Pinpoint the cell where the given text exists, returning its (x, y) midpoint coordinate. 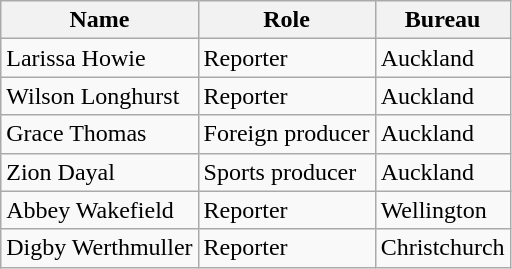
Foreign producer (286, 134)
Zion Dayal (100, 172)
Role (286, 20)
Grace Thomas (100, 134)
Wellington (442, 210)
Abbey Wakefield (100, 210)
Bureau (442, 20)
Name (100, 20)
Wilson Longhurst (100, 96)
Sports producer (286, 172)
Larissa Howie (100, 58)
Christchurch (442, 248)
Digby Werthmuller (100, 248)
